From the cell containing the given text, extract its center point as [X, Y] coordinate. 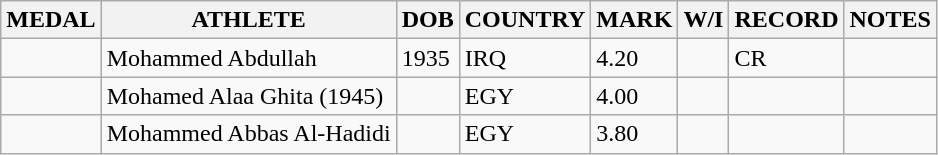
IRQ [525, 58]
RECORD [786, 20]
4.00 [634, 96]
Mohammed Abbas Al-Hadidi [248, 134]
MARK [634, 20]
W/I [704, 20]
Mohammed Abdullah [248, 58]
DOB [428, 20]
COUNTRY [525, 20]
1935 [428, 58]
NOTES [890, 20]
3.80 [634, 134]
Mohamed Alaa Ghita (1945) [248, 96]
ATHLETE [248, 20]
4.20 [634, 58]
MEDAL [51, 20]
CR [786, 58]
